Determine the [x, y] coordinate at the center of the cell enclosing the given text.  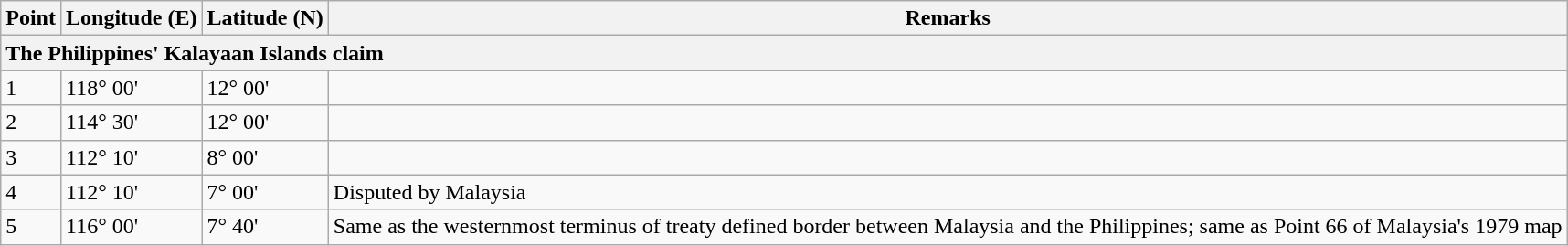
Same as the westernmost terminus of treaty defined border between Malaysia and the Philippines; same as Point 66 of Malaysia's 1979 map [948, 227]
1 [31, 88]
8° 00' [265, 157]
5 [31, 227]
Remarks [948, 18]
Longitude (E) [131, 18]
7° 00' [265, 192]
Disputed by Malaysia [948, 192]
2 [31, 123]
116° 00' [131, 227]
Point [31, 18]
4 [31, 192]
3 [31, 157]
118° 00' [131, 88]
The Philippines' Kalayaan Islands claim [784, 53]
7° 40' [265, 227]
114° 30' [131, 123]
Latitude (N) [265, 18]
